Identify which cell holds the provided text, then report its [x, y] central coordinate. 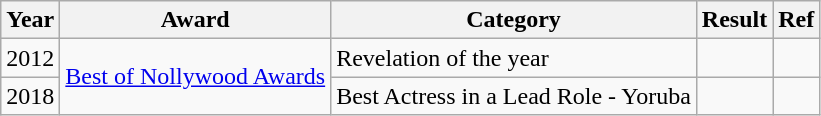
Category [514, 20]
Year [30, 20]
Result [734, 20]
Ref [796, 20]
Best of Nollywood Awards [196, 77]
2018 [30, 96]
Revelation of the year [514, 58]
Award [196, 20]
Best Actress in a Lead Role - Yoruba [514, 96]
2012 [30, 58]
